For the text-containing cell, return its midpoint in (X, Y) coordinate format. 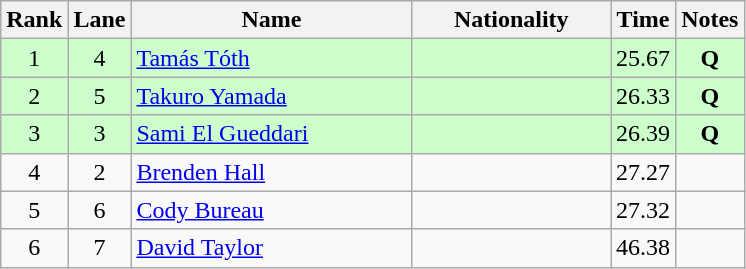
26.33 (644, 96)
Rank (34, 20)
Brenden Hall (272, 172)
7 (100, 248)
1 (34, 58)
Name (272, 20)
David Taylor (272, 248)
Tamás Tóth (272, 58)
46.38 (644, 248)
26.39 (644, 134)
Takuro Yamada (272, 96)
Sami El Gueddari (272, 134)
Nationality (512, 20)
25.67 (644, 58)
Notes (710, 20)
27.32 (644, 210)
Cody Bureau (272, 210)
27.27 (644, 172)
Time (644, 20)
Lane (100, 20)
